Locate the cell with the specified text and output its [x, y] center coordinate. 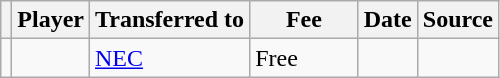
Player [51, 20]
Date [388, 20]
Fee [304, 20]
Free [304, 58]
NEC [170, 58]
Source [458, 20]
Transferred to [170, 20]
